Provide the [x, y] coordinate of the cell's center where the given text is located.  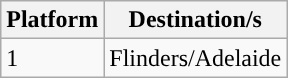
Destination/s [196, 20]
Platform [52, 20]
1 [52, 58]
Flinders/Adelaide [196, 58]
